Capture the cell that displays the provided text and extract its (X, Y) central coordinate. 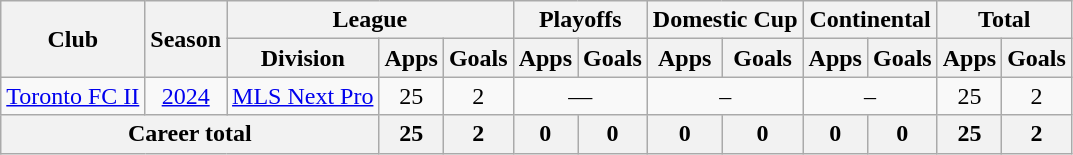
2024 (186, 96)
Playoffs (580, 20)
Division (303, 58)
MLS Next Pro (303, 96)
Career total (190, 134)
Continental (870, 20)
Season (186, 39)
League (370, 20)
Total (1004, 20)
— (580, 96)
Toronto FC II (73, 96)
Club (73, 39)
Domestic Cup (725, 20)
